From the cell containing the given text, extract its center point as [x, y] coordinate. 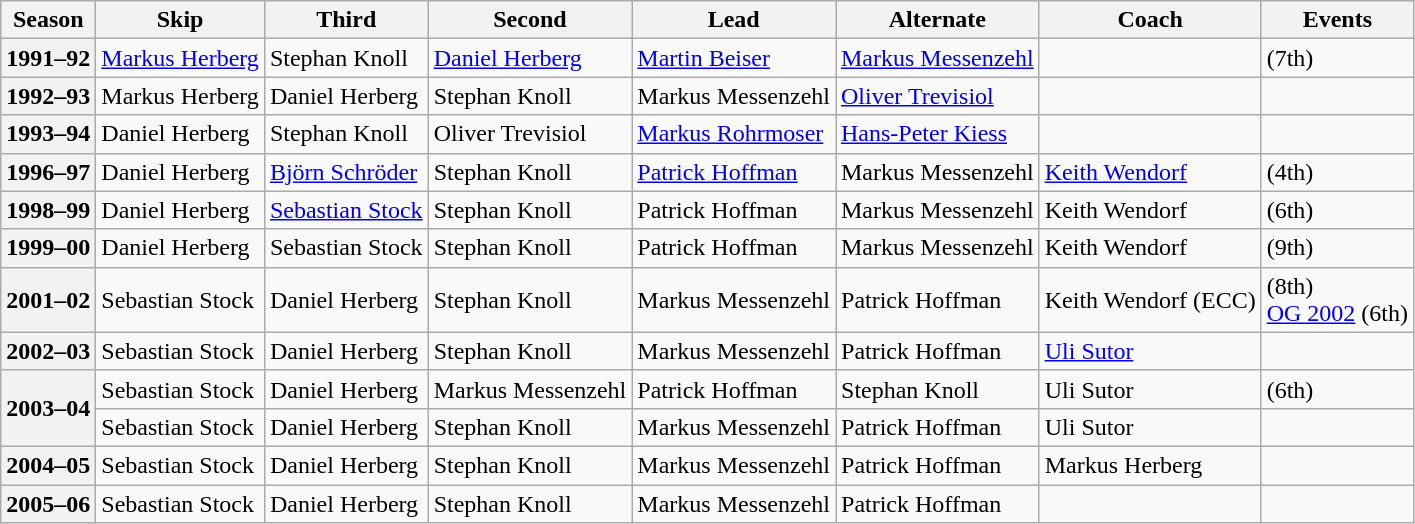
1998–99 [48, 210]
2001–02 [48, 300]
1992–93 [48, 96]
Events [1337, 20]
1999–00 [48, 248]
1991–92 [48, 58]
Björn Schröder [346, 172]
Coach [1150, 20]
(9th) [1337, 248]
(4th) [1337, 172]
Second [530, 20]
Alternate [938, 20]
1996–97 [48, 172]
Martin Beiser [734, 58]
Lead [734, 20]
1993–94 [48, 134]
Third [346, 20]
Season [48, 20]
(7th) [1337, 58]
Skip [180, 20]
2003–04 [48, 408]
2005–06 [48, 503]
2002–03 [48, 351]
Markus Rohrmoser [734, 134]
2004–05 [48, 465]
Keith Wendorf (ECC) [1150, 300]
(8th)OG 2002 (6th) [1337, 300]
Hans-Peter Kiess [938, 134]
